Determine the [X, Y] coordinate at the center of the cell enclosing the given text.  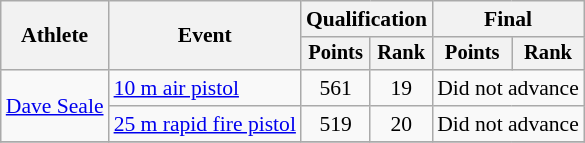
561 [336, 88]
Athlete [55, 36]
519 [336, 124]
20 [401, 124]
10 m air pistol [205, 88]
25 m rapid fire pistol [205, 124]
Event [205, 36]
Final [508, 19]
Qualification [366, 19]
19 [401, 88]
Dave Seale [55, 106]
